Locate the cell with the specified text and output its [X, Y] center coordinate. 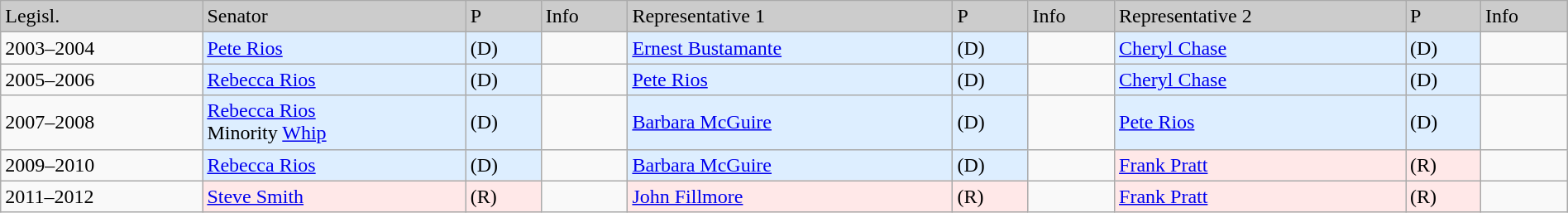
Legisl. [102, 17]
2007–2008 [102, 123]
Steve Smith [334, 196]
Rebecca Rios Minority Whip [334, 123]
Representative 2 [1260, 17]
2011–2012 [102, 196]
2005–2006 [102, 80]
John Fillmore [791, 196]
Ernest Bustamante [791, 48]
2003–2004 [102, 48]
Senator [334, 17]
2009–2010 [102, 165]
Representative 1 [791, 17]
